Return the [x, y] coordinate for the center point of the cell that contains the specified text.  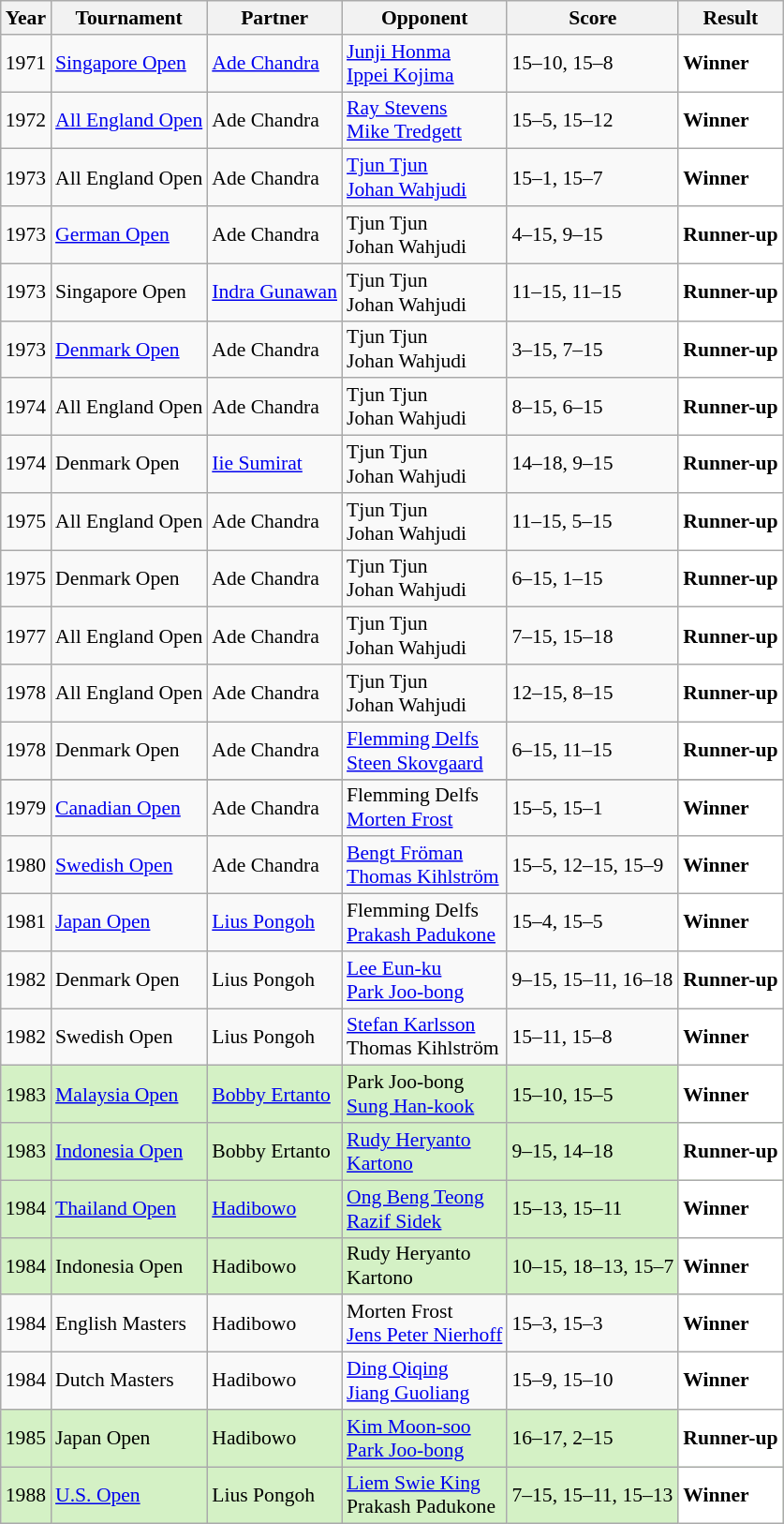
6–15, 1–15 [592, 579]
English Masters [129, 1323]
U.S. Open [129, 1496]
Indra Gunawan [274, 292]
Morten Frost Jens Peter Nierhoff [424, 1323]
10–15, 18–13, 15–7 [592, 1265]
1980 [26, 866]
15–11, 15–8 [592, 1037]
1971 [26, 64]
12–15, 8–15 [592, 694]
15–4, 15–5 [592, 922]
Flemming DelfsMorten Frost [424, 808]
Lee Eun-ku Park Joo-bong [424, 980]
1979 [26, 808]
16–17, 2–15 [592, 1438]
Year [26, 18]
Tournament [129, 18]
1972 [26, 120]
Kim Moon-soo Park Joo-bong [424, 1438]
Result [731, 18]
German Open [129, 234]
11–15, 5–15 [592, 521]
15–1, 15–7 [592, 178]
Ding Qiqing Jiang Guoliang [424, 1382]
14–18, 9–15 [592, 465]
15–10, 15–5 [592, 1095]
Junji Honma Ippei Kojima [424, 64]
Malaysia Open [129, 1095]
15–13, 15–11 [592, 1209]
15–3, 15–3 [592, 1323]
Opponent [424, 18]
Thailand Open [129, 1209]
Park Joo-bong Sung Han-kook [424, 1095]
Partner [274, 18]
1981 [26, 922]
Dutch Masters [129, 1382]
15–5, 12–15, 15–9 [592, 866]
1985 [26, 1438]
1977 [26, 635]
Stefan Karlsson Thomas Kihlström [424, 1037]
Bengt Fröman Thomas Kihlström [424, 866]
15–9, 15–10 [592, 1382]
15–10, 15–8 [592, 64]
Score [592, 18]
7–15, 15–18 [592, 635]
Flemming Delfs Prakash Padukone [424, 922]
15–5, 15–12 [592, 120]
Ong Beng Teong Razif Sidek [424, 1209]
4–15, 9–15 [592, 234]
8–15, 6–15 [592, 407]
Canadian Open [129, 808]
7–15, 15–11, 15–13 [592, 1496]
15–5, 15–1 [592, 808]
9–15, 15–11, 16–18 [592, 980]
1988 [26, 1496]
Flemming Delfs Steen Skovgaard [424, 750]
6–15, 11–15 [592, 750]
Iie Sumirat [274, 465]
Ray Stevens Mike Tredgett [424, 120]
9–15, 14–18 [592, 1151]
Liem Swie King Prakash Padukone [424, 1496]
11–15, 11–15 [592, 292]
3–15, 7–15 [592, 349]
